Find where the given text appears and provide that cell's center as [X, Y] coordinate. 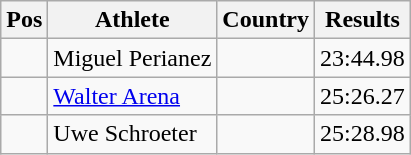
25:28.98 [363, 134]
Miguel Perianez [132, 58]
Pos [24, 20]
Country [266, 20]
23:44.98 [363, 58]
Walter Arena [132, 96]
Uwe Schroeter [132, 134]
25:26.27 [363, 96]
Athlete [132, 20]
Results [363, 20]
